From the cell containing the given text, extract its center point as [x, y] coordinate. 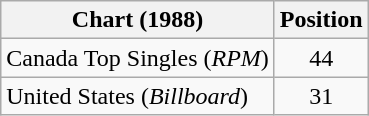
Canada Top Singles (RPM) [138, 58]
Position [321, 20]
44 [321, 58]
31 [321, 96]
Chart (1988) [138, 20]
United States (Billboard) [138, 96]
